For the text-containing cell, return its midpoint in (X, Y) coordinate format. 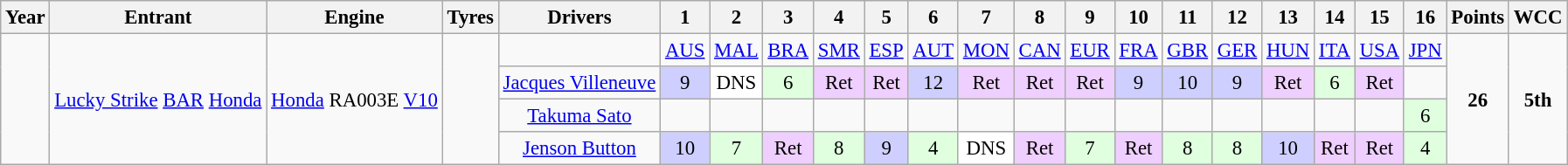
HUN (1288, 51)
Entrant (158, 17)
GER (1237, 51)
11 (1187, 17)
26 (1477, 100)
CAN (1040, 51)
Points (1477, 17)
AUS (685, 51)
5 (886, 17)
JPN (1425, 51)
1 (685, 17)
FRA (1138, 51)
ESP (886, 51)
2 (736, 17)
Takuma Sato (579, 116)
EUR (1090, 51)
Tyres (470, 17)
WCC (1537, 17)
Drivers (579, 17)
Year (25, 17)
16 (1425, 17)
GBR (1187, 51)
3 (788, 17)
SMR (839, 51)
Jenson Button (579, 148)
Lucky Strike BAR Honda (158, 100)
Engine (355, 17)
5th (1537, 100)
MON (986, 51)
BRA (788, 51)
Honda RA003E V10 (355, 100)
15 (1379, 17)
14 (1336, 17)
MAL (736, 51)
13 (1288, 17)
Jacques Villeneuve (579, 83)
ITA (1336, 51)
USA (1379, 51)
AUT (933, 51)
